Find where the given text appears and provide that cell's center as [x, y] coordinate. 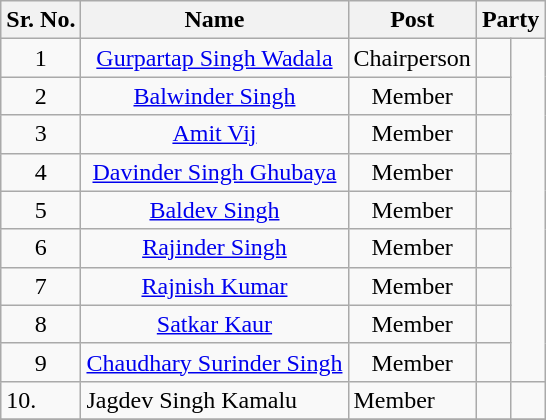
9 [41, 362]
Sr. No. [41, 20]
Baldev Singh [214, 210]
Amit Vij [214, 134]
6 [41, 248]
1 [41, 58]
5 [41, 210]
Gurpartap Singh Wadala [214, 58]
Jagdev Singh Kamalu [214, 400]
3 [41, 134]
7 [41, 286]
Rajinder Singh [214, 248]
8 [41, 324]
4 [41, 172]
2 [41, 96]
Chaudhary Surinder Singh [214, 362]
Satkar Kaur [214, 324]
Davinder Singh Ghubaya [214, 172]
Rajnish Kumar [214, 286]
Name [214, 20]
Chairperson [412, 58]
Party [510, 20]
10. [41, 400]
Balwinder Singh [214, 96]
Post [412, 20]
